Search for the cell housing the specified text and yield its [X, Y] center coordinate. 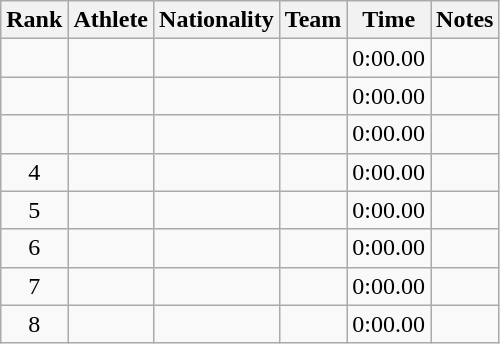
8 [34, 324]
Time [389, 20]
6 [34, 248]
7 [34, 286]
Team [313, 20]
Nationality [217, 20]
5 [34, 210]
Athlete [111, 20]
4 [34, 172]
Notes [465, 20]
Rank [34, 20]
